From the cell containing the given text, extract its center point as [X, Y] coordinate. 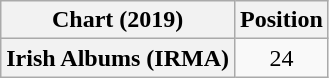
Position [282, 20]
24 [282, 58]
Irish Albums (IRMA) [118, 58]
Chart (2019) [118, 20]
